Search for the cell housing the specified text and yield its (X, Y) center coordinate. 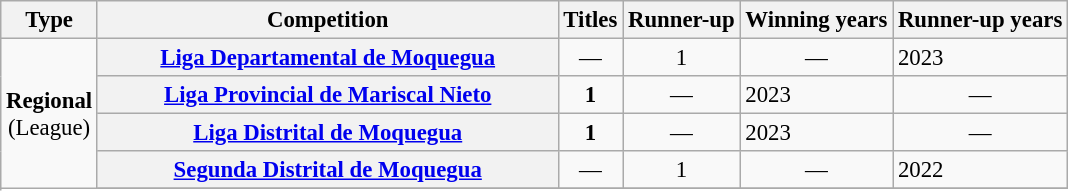
Segunda Distrital de Moquegua (328, 170)
Titles (590, 20)
Competition (328, 20)
Regional(League) (50, 114)
Runner-up (682, 20)
Liga Provincial de Mariscal Nieto (328, 95)
Type (50, 20)
2022 (980, 170)
Winning years (816, 20)
Runner-up years (980, 20)
Liga Distrital de Moquegua (328, 133)
Liga Departamental de Moquegua (328, 58)
